Find where the given text appears and provide that cell's center as [X, Y] coordinate. 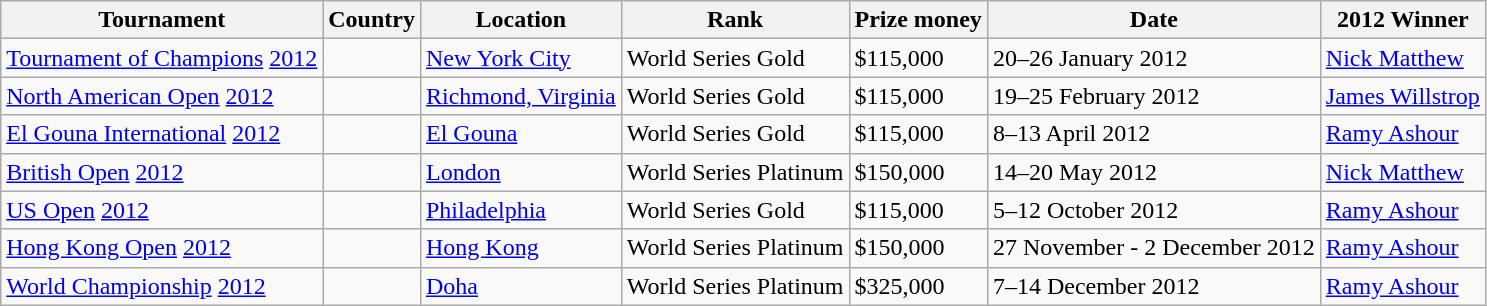
El Gouna [520, 134]
Hong Kong [520, 248]
7–14 December 2012 [1154, 286]
Rank [735, 20]
Date [1154, 20]
20–26 January 2012 [1154, 58]
2012 Winner [1402, 20]
London [520, 172]
North American Open 2012 [162, 96]
Tournament of Champions 2012 [162, 58]
New York City [520, 58]
Country [372, 20]
27 November - 2 December 2012 [1154, 248]
5–12 October 2012 [1154, 210]
19–25 February 2012 [1154, 96]
Prize money [918, 20]
Hong Kong Open 2012 [162, 248]
Location [520, 20]
Richmond, Virginia [520, 96]
Philadelphia [520, 210]
Doha [520, 286]
Tournament [162, 20]
El Gouna International 2012 [162, 134]
James Willstrop [1402, 96]
$325,000 [918, 286]
British Open 2012 [162, 172]
14–20 May 2012 [1154, 172]
World Championship 2012 [162, 286]
US Open 2012 [162, 210]
8–13 April 2012 [1154, 134]
